Output the [X, Y] coordinate of the center of the cell containing the given text.  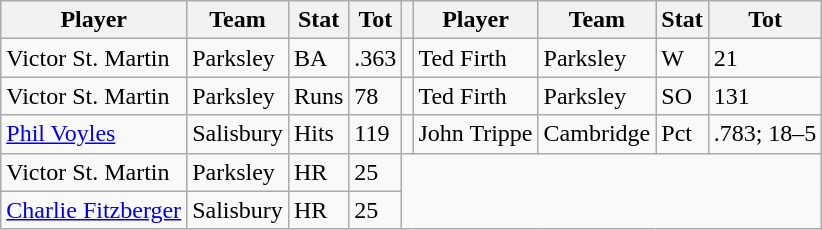
119 [376, 134]
Charlie Fitzberger [94, 210]
.363 [376, 58]
SO [682, 96]
Cambridge [597, 134]
BA [318, 58]
78 [376, 96]
.783; 18–5 [765, 134]
21 [765, 58]
W [682, 58]
Phil Voyles [94, 134]
Pct [682, 134]
131 [765, 96]
Runs [318, 96]
John Trippe [476, 134]
Hits [318, 134]
